Pinpoint the cell where the given text exists, returning its (x, y) midpoint coordinate. 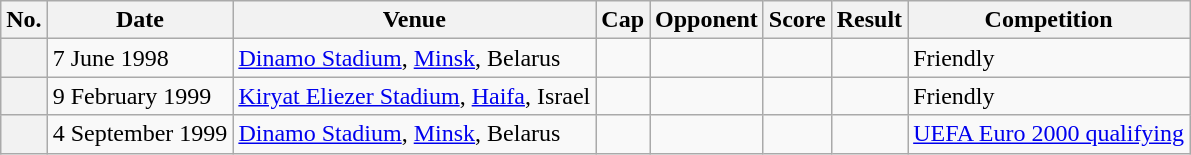
Competition (1049, 20)
Kiryat Eliezer Stadium, Haifa, Israel (414, 96)
Score (797, 20)
Result (869, 20)
No. (24, 20)
Cap (623, 20)
Venue (414, 20)
Opponent (707, 20)
4 September 1999 (140, 134)
Date (140, 20)
UEFA Euro 2000 qualifying (1049, 134)
9 February 1999 (140, 96)
7 June 1998 (140, 58)
